For the text-containing cell, return its midpoint in [x, y] coordinate format. 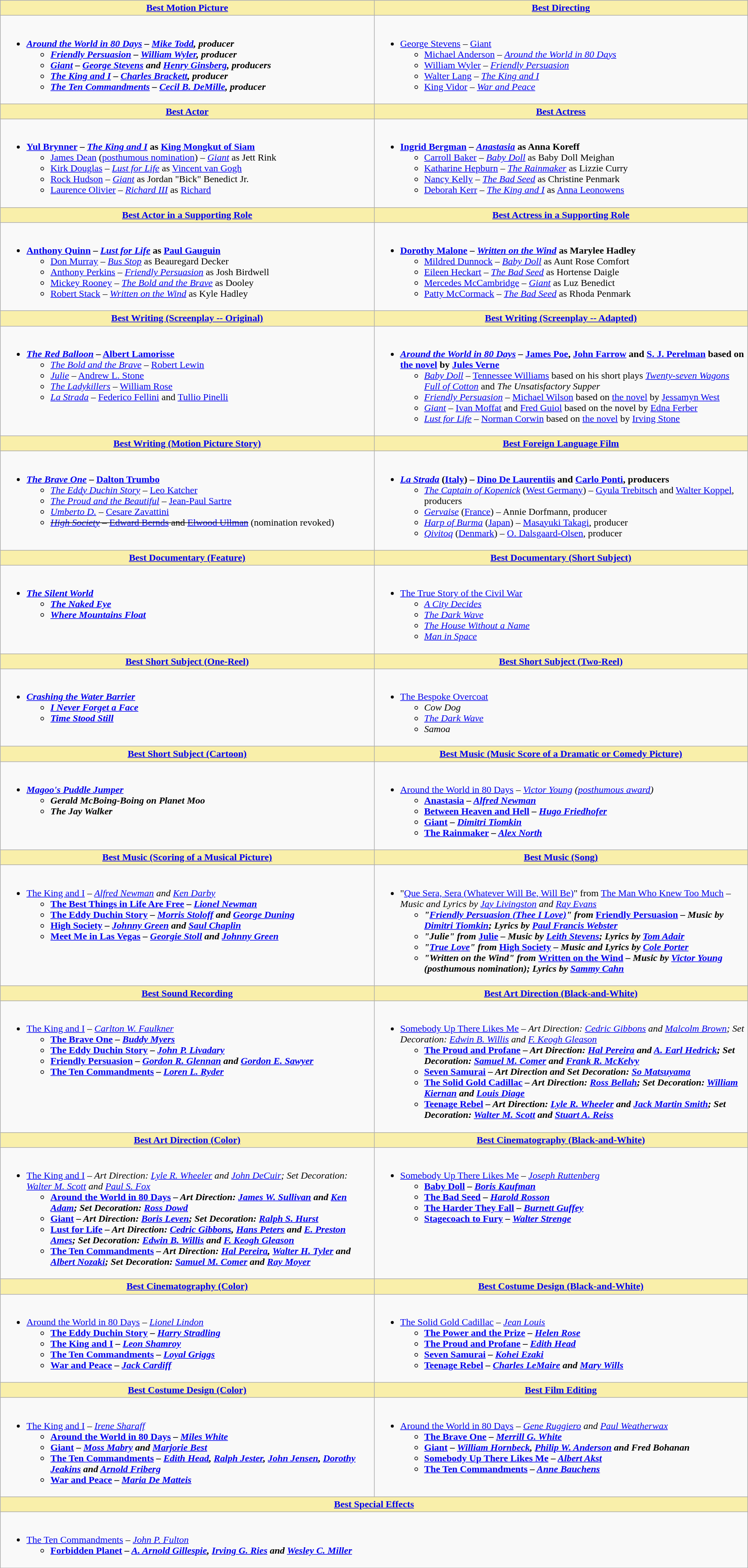
Best Motion Picture [187, 8]
Best Actress in a Supporting Role [561, 215]
Best Writing (Screenplay -- Original) [187, 318]
Best Writing (Screenplay -- Adapted) [561, 318]
Best Actor [187, 111]
The Ten Commandments – John P. FultonForbidden Planet – A. Arnold Gillespie, Irving G. Ries and Wesley C. Miller [374, 1540]
Best Art Direction (Black-and-White) [561, 993]
Best Actress [561, 111]
Best Short Subject (Two-Reel) [561, 661]
Best Music (Music Score of a Dramatic or Comedy Picture) [561, 754]
The Bespoke OvercoatCow DogThe Dark WaveSamoa [561, 708]
Best Special Effects [374, 1504]
Best Music (Song) [561, 857]
Best Documentary (Feature) [187, 558]
Best Sound Recording [187, 993]
The True Story of the Civil WarA City DecidesThe Dark WaveThe House Without a NameMan in Space [561, 609]
Best Short Subject (One-Reel) [187, 661]
Crashing the Water BarrierI Never Forget a FaceTime Stood Still [187, 708]
Best Cinematography (Color) [187, 1286]
Best Directing [561, 8]
Magoo's Puddle JumperGerald McBoing-Boing on Planet MooThe Jay Walker [187, 806]
Best Documentary (Short Subject) [561, 558]
Best Actor in a Supporting Role [187, 215]
Best Short Subject (Cartoon) [187, 754]
Best Foreign Language Film [561, 443]
Best Writing (Motion Picture Story) [187, 443]
The Silent WorldThe Naked EyeWhere Mountains Float [187, 609]
Best Music (Scoring of a Musical Picture) [187, 857]
Best Film Editing [561, 1390]
Best Cinematography (Black-and-White) [561, 1140]
Best Costume Design (Black-and-White) [561, 1286]
Best Art Direction (Color) [187, 1140]
Best Costume Design (Color) [187, 1390]
